Find where the given text appears and provide that cell's center as (X, Y) coordinate. 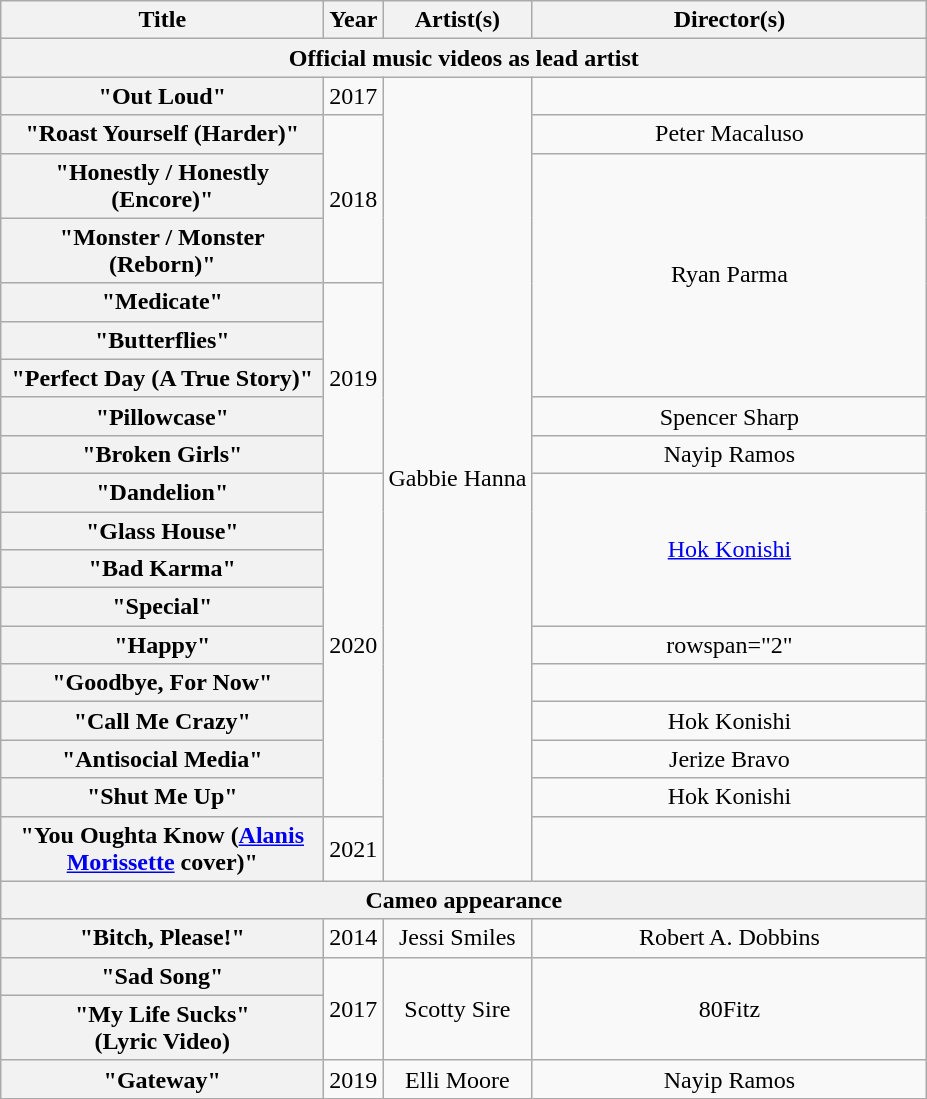
Jerize Bravo (730, 759)
Jessi Smiles (458, 938)
"Medicate" (162, 302)
Gabbie Hanna (458, 479)
"Monster / Monster (Reborn)" (162, 250)
"Antisocial Media" (162, 759)
"Out Loud" (162, 96)
"Goodbye, For Now" (162, 683)
"Happy" (162, 645)
Director(s) (730, 20)
Cameo appearance (464, 900)
Official music videos as lead artist (464, 58)
"You Oughta Know (Alanis Morissette cover)" (162, 848)
Peter Macaluso (730, 134)
rowspan="2" (730, 645)
"Butterflies" (162, 340)
"Sad Song" (162, 976)
"Glass House" (162, 531)
"Shut Me Up" (162, 797)
"Gateway" (162, 1079)
"Broken Girls" (162, 454)
"Honestly / Honestly (Encore)" (162, 186)
2014 (354, 938)
Year (354, 20)
Ryan Parma (730, 275)
"Dandelion" (162, 492)
Title (162, 20)
2018 (354, 199)
"Bitch, Please!" (162, 938)
"Special" (162, 607)
Spencer Sharp (730, 416)
Elli Moore (458, 1079)
Scotty Sire (458, 1008)
Artist(s) (458, 20)
2021 (354, 848)
2020 (354, 644)
Robert A. Dobbins (730, 938)
80Fitz (730, 1008)
"Roast Yourself (Harder)" (162, 134)
"My Life Sucks"(Lyric Video) (162, 1028)
"Pillowcase" (162, 416)
"Perfect Day (A True Story)" (162, 378)
"Call Me Crazy" (162, 721)
"Bad Karma" (162, 569)
